Extract the (x, y) coordinate from the center of the cell holding the provided text.  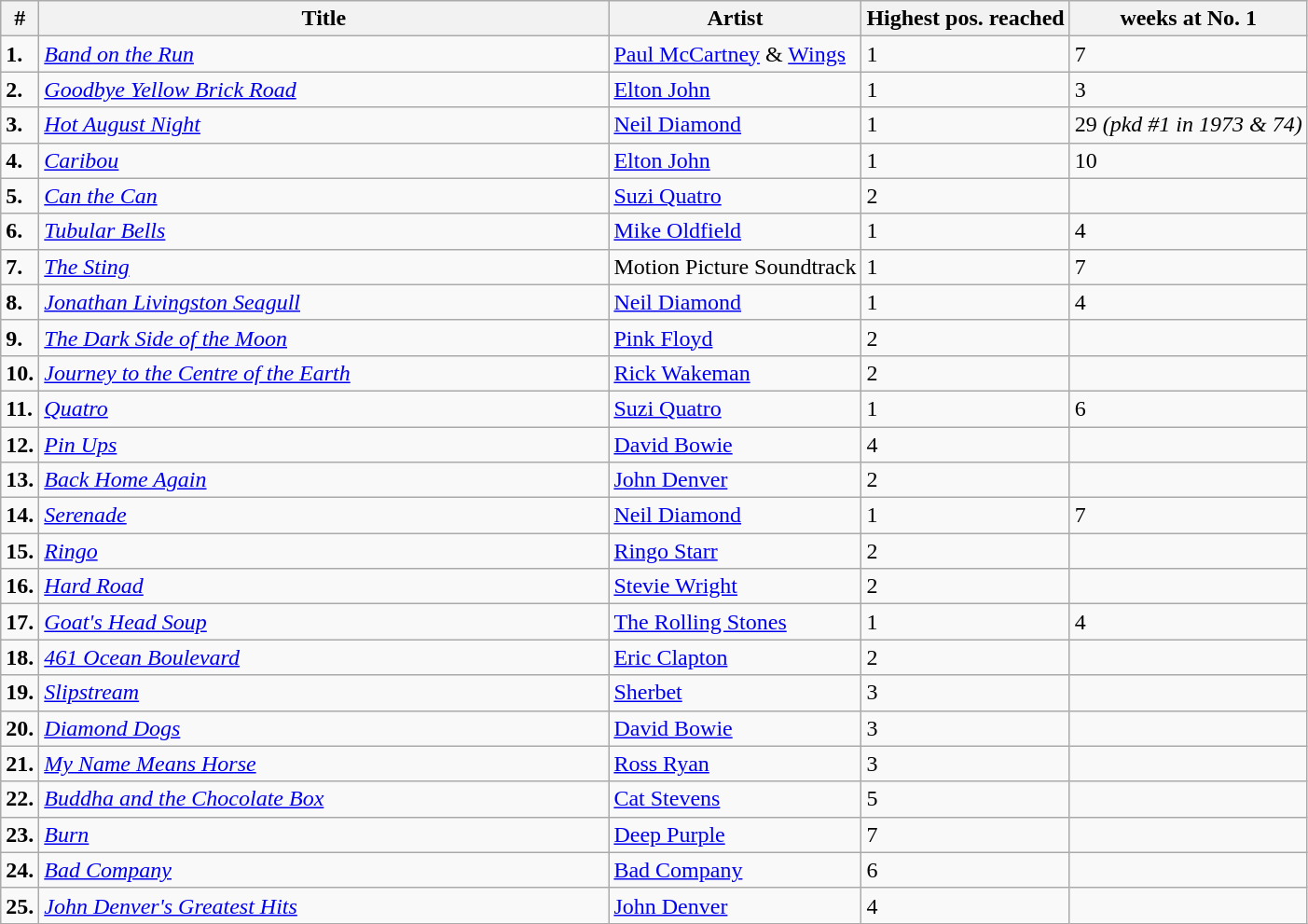
The Rolling Stones (735, 622)
Caribou (324, 160)
12. (21, 445)
15. (21, 551)
8. (21, 302)
Cat Stevens (735, 799)
3. (21, 125)
24. (21, 870)
20. (21, 728)
1. (21, 54)
Stevie Wright (735, 586)
17. (21, 622)
5. (21, 196)
Highest pos. reached (966, 19)
16. (21, 586)
Eric Clapton (735, 657)
# (21, 19)
Sherbet (735, 693)
18. (21, 657)
My Name Means Horse (324, 764)
9. (21, 338)
21. (21, 764)
Jonathan Livingston Seagull (324, 302)
Quatro (324, 408)
Pink Floyd (735, 338)
Ringo (324, 551)
Artist (735, 19)
Slipstream (324, 693)
Diamond Dogs (324, 728)
Buddha and the Chocolate Box (324, 799)
Hot August Night (324, 125)
Goat's Head Soup (324, 622)
5 (966, 799)
10 (1188, 160)
10. (21, 373)
23. (21, 834)
Serenade (324, 516)
Title (324, 19)
29 (pkd #1 in 1973 & 74) (1188, 125)
22. (21, 799)
2. (21, 90)
Back Home Again (324, 480)
Ross Ryan (735, 764)
Rick Wakeman (735, 373)
Tubular Bells (324, 231)
Burn (324, 834)
Goodbye Yellow Brick Road (324, 90)
Ringo Starr (735, 551)
Motion Picture Soundtrack (735, 267)
4. (21, 160)
Pin Ups (324, 445)
Hard Road (324, 586)
The Dark Side of the Moon (324, 338)
19. (21, 693)
11. (21, 408)
weeks at No. 1 (1188, 19)
461 Ocean Boulevard (324, 657)
John Denver's Greatest Hits (324, 905)
7. (21, 267)
Band on the Run (324, 54)
Journey to the Centre of the Earth (324, 373)
Deep Purple (735, 834)
Paul McCartney & Wings (735, 54)
6. (21, 231)
13. (21, 480)
Can the Can (324, 196)
25. (21, 905)
14. (21, 516)
Mike Oldfield (735, 231)
The Sting (324, 267)
